For the text-containing cell, return its midpoint in [x, y] coordinate format. 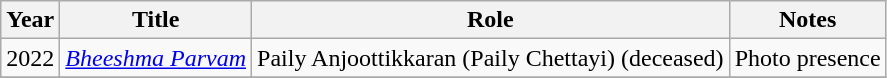
Title [156, 20]
Photo presence [808, 58]
Paily Anjoottikkaran (Paily Chettayi) (deceased) [491, 58]
Notes [808, 20]
Role [491, 20]
Year [30, 20]
2022 [30, 58]
Bheeshma Parvam [156, 58]
